Identify which cell holds the provided text, then report its (x, y) central coordinate. 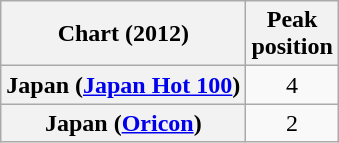
Japan (Oricon) (124, 123)
Peakposition (292, 34)
Chart (2012) (124, 34)
2 (292, 123)
4 (292, 85)
Japan (Japan Hot 100) (124, 85)
